Scan for the cell matching the given text and deliver its (x, y) coordinate at center. 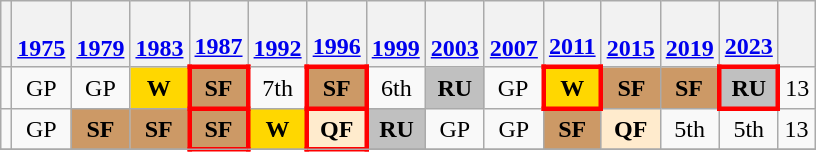
1983 (160, 34)
2015 (630, 34)
1996 (336, 34)
2019 (690, 34)
1999 (396, 34)
2007 (514, 34)
6th (396, 88)
1975 (42, 34)
1979 (100, 34)
2011 (572, 34)
7th (278, 88)
2023 (748, 34)
2003 (454, 34)
1987 (218, 34)
1992 (278, 34)
